From the cell containing the given text, extract its center point as (x, y) coordinate. 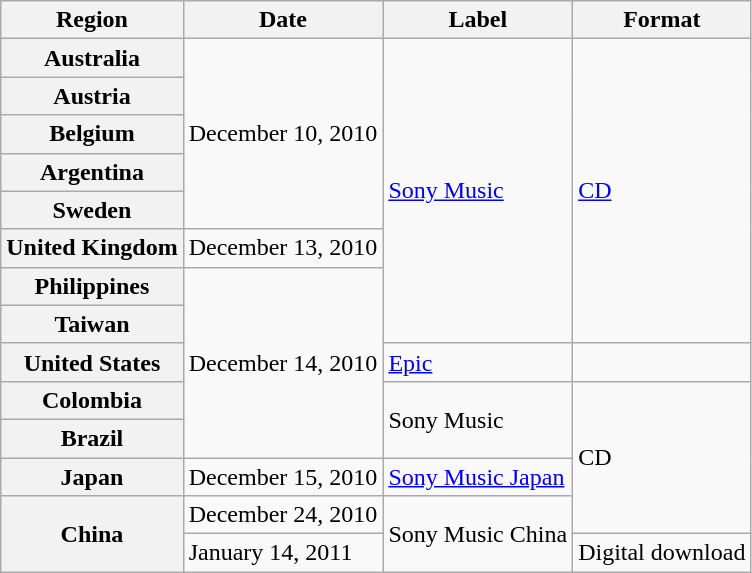
Taiwan (92, 324)
Colombia (92, 400)
Digital download (662, 553)
Sony Music China (478, 534)
Date (283, 20)
January 14, 2011 (283, 553)
Austria (92, 96)
December 24, 2010 (283, 515)
Philippines (92, 286)
Format (662, 20)
Belgium (92, 134)
Label (478, 20)
Sweden (92, 210)
Sony Music Japan (478, 477)
Region (92, 20)
United Kingdom (92, 248)
December 15, 2010 (283, 477)
December 13, 2010 (283, 248)
Japan (92, 477)
Australia (92, 58)
United States (92, 362)
China (92, 534)
Brazil (92, 438)
December 14, 2010 (283, 362)
December 10, 2010 (283, 134)
Epic (478, 362)
Argentina (92, 172)
